Capture the cell that displays the provided text and extract its (x, y) central coordinate. 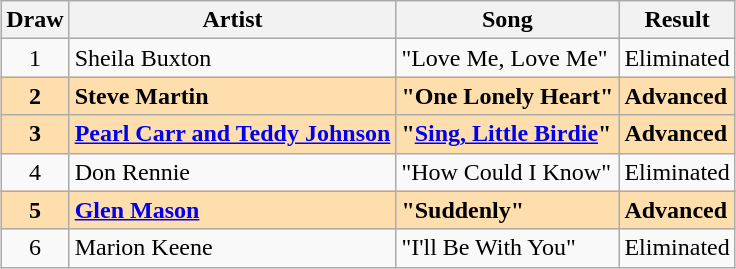
5 (35, 210)
Sheila Buxton (232, 58)
Draw (35, 20)
2 (35, 96)
1 (35, 58)
"Love Me, Love Me" (508, 58)
Song (508, 20)
4 (35, 172)
3 (35, 134)
"How Could I Know" (508, 172)
Don Rennie (232, 172)
Glen Mason (232, 210)
Pearl Carr and Teddy Johnson (232, 134)
Marion Keene (232, 248)
"I'll Be With You" (508, 248)
Result (677, 20)
Steve Martin (232, 96)
"One Lonely Heart" (508, 96)
Artist (232, 20)
"Suddenly" (508, 210)
"Sing, Little Birdie" (508, 134)
6 (35, 248)
